Identify which cell holds the provided text, then report its [X, Y] central coordinate. 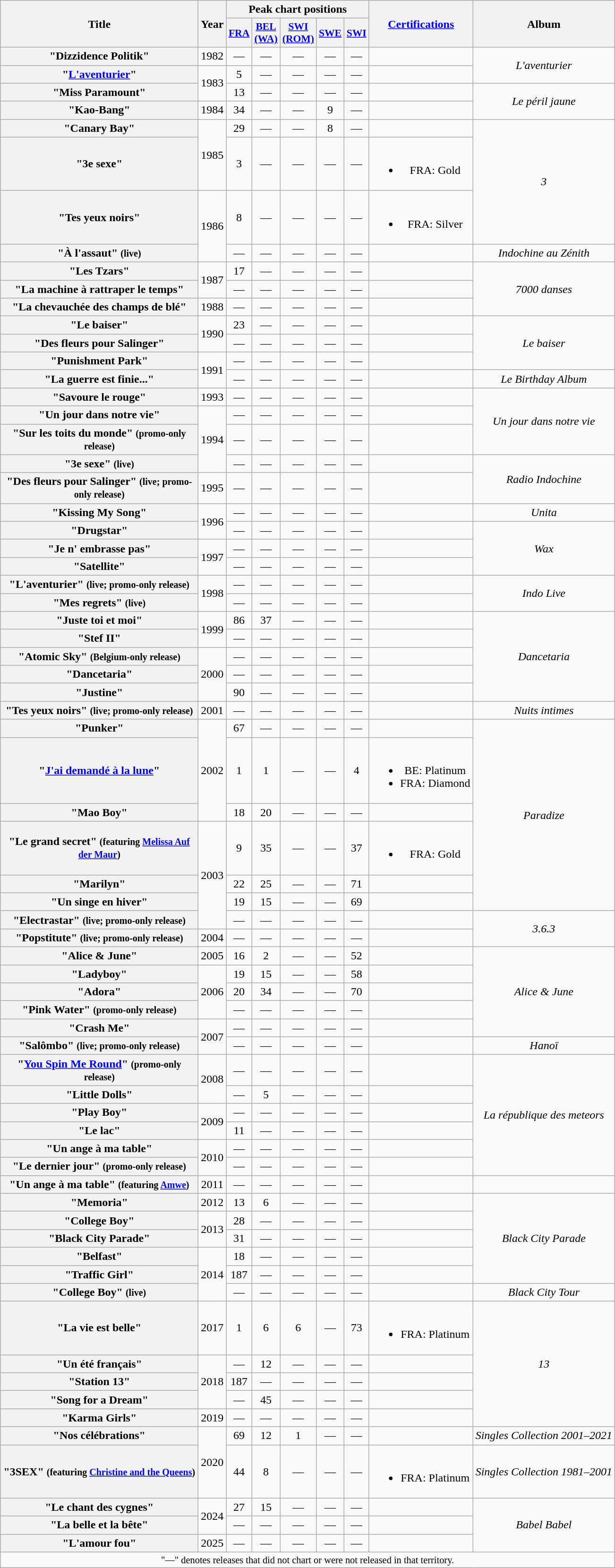
1986 [213, 226]
"Popstitute" (live; promo-only release) [99, 938]
1993 [213, 397]
90 [239, 692]
"La vie est belle" [99, 1328]
"Nos célébrations" [99, 1436]
1999 [213, 629]
2014 [213, 1274]
Un jour dans notre vie [544, 422]
"Memoria" [99, 1202]
1982 [213, 56]
Le baiser [544, 343]
"College Boy" [99, 1220]
"Savoure le rouge" [99, 397]
"Sur les toits du monde" (promo-only release) [99, 439]
"Little Dolls" [99, 1094]
Certifications [421, 24]
"Le dernier jour" (promo-only release) [99, 1166]
Le péril jaune [544, 101]
"College Boy" (live) [99, 1292]
2007 [213, 1037]
SWE [330, 33]
Black City Parade [544, 1238]
"Le grand secret" (featuring Melissa Auf der Maur) [99, 848]
2009 [213, 1121]
"Crash Me" [99, 1028]
67 [239, 728]
"Punker" [99, 728]
1994 [213, 439]
"Mes regrets" (live) [99, 603]
"Des fleurs pour Salinger" [99, 343]
"Belfast" [99, 1256]
Nuits intimes [544, 710]
2019 [213, 1418]
Singles Collection 1981–2001 [544, 1472]
"Alice & June" [99, 956]
"L'aventurier" [99, 74]
"L'amour fou" [99, 1543]
"La chevauchée des champs de blé" [99, 307]
70 [356, 992]
1998 [213, 593]
"L'aventurier" (live; promo-only release) [99, 584]
"Punishment Park" [99, 361]
"Les Tzars" [99, 271]
31 [239, 1238]
1995 [213, 488]
"Satellite" [99, 566]
"Atomic Sky" (Belgium-only release) [99, 656]
2017 [213, 1328]
2024 [213, 1516]
2005 [213, 956]
"Kao-Bang" [99, 110]
"Electrastar" (live; promo-only release) [99, 920]
2011 [213, 1184]
"Song for a Dream" [99, 1400]
"Tes yeux noirs" [99, 217]
Dancetaria [544, 656]
La république des meteors [544, 1115]
Paradize [544, 815]
2020 [213, 1462]
"Marilyn" [99, 884]
2002 [213, 770]
28 [239, 1220]
"—" denotes releases that did not chart or were not released in that territory. [308, 1560]
"Salômbo" (live; promo-only release) [99, 1046]
73 [356, 1328]
"Ladyboy" [99, 974]
4 [356, 770]
Title [99, 24]
Alice & June [544, 991]
1988 [213, 307]
2008 [213, 1079]
"La belle et la bête" [99, 1525]
Le Birthday Album [544, 379]
"Des fleurs pour Salinger" (live; promo-only release) [99, 488]
23 [239, 325]
Year [213, 24]
SWI(ROM) [299, 33]
1996 [213, 521]
FRA: Silver [421, 217]
86 [239, 620]
BE: PlatinumFRA: Diamond [421, 770]
58 [356, 974]
"Je n' embrasse pas" [99, 548]
"À l'assaut" (live) [99, 253]
"Un jour dans notre vie" [99, 415]
2010 [213, 1157]
"Adora" [99, 992]
2001 [213, 710]
1991 [213, 370]
Radio Indochine [544, 479]
35 [265, 848]
"Drugstar" [99, 530]
"Play Boy" [99, 1112]
"Un singe en hiver" [99, 902]
1987 [213, 280]
"Tes yeux noirs" (live; promo-only release) [99, 710]
L'aventurier [544, 65]
"3e sexe" (live) [99, 464]
22 [239, 884]
"Un ange à ma table" [99, 1148]
"Miss Paramount" [99, 92]
"Juste toi et moi" [99, 620]
"Stef II" [99, 638]
2025 [213, 1543]
45 [265, 1400]
2003 [213, 875]
"Station 13" [99, 1382]
2006 [213, 992]
17 [239, 271]
"J'ai demandé à la lune" [99, 770]
3.6.3 [544, 929]
2004 [213, 938]
"Un ange à ma table" (featuring Amwe) [99, 1184]
52 [356, 956]
29 [239, 128]
2000 [213, 674]
"3SEX" (featuring Christine and the Queens) [99, 1472]
"You Spin Me Round" (promo-only release) [99, 1070]
Black City Tour [544, 1292]
"Kissing My Song" [99, 512]
"Canary Bay" [99, 128]
Unita [544, 512]
"Dancetaria" [99, 674]
1985 [213, 155]
27 [239, 1507]
11 [239, 1130]
71 [356, 884]
"Mao Boy" [99, 812]
Album [544, 24]
"Karma Girls" [99, 1418]
2018 [213, 1382]
1997 [213, 557]
BEL(WA) [265, 33]
Babel Babel [544, 1525]
44 [239, 1472]
1984 [213, 110]
Singles Collection 2001–2021 [544, 1436]
FRA [239, 33]
"Traffic Girl" [99, 1275]
"Un été français" [99, 1364]
"Le lac" [99, 1130]
"Justine" [99, 692]
"La machine à rattraper le temps" [99, 289]
Indo Live [544, 593]
2 [265, 956]
"Pink Water" (promo-only release) [99, 1010]
Wax [544, 548]
SWI [356, 33]
16 [239, 956]
Peak chart positions [298, 9]
"La guerre est finie..." [99, 379]
Hanoï [544, 1046]
Indochine au Zénith [544, 253]
2012 [213, 1202]
"3e sexe" [99, 164]
"Le baiser" [99, 325]
1983 [213, 83]
1990 [213, 334]
"Dizzidence Politik" [99, 56]
"Black City Parade" [99, 1238]
"Le chant des cygnes" [99, 1507]
7000 danses [544, 289]
25 [265, 884]
2013 [213, 1229]
